Provide the [x, y] coordinate of the cell's center where the given text is located.  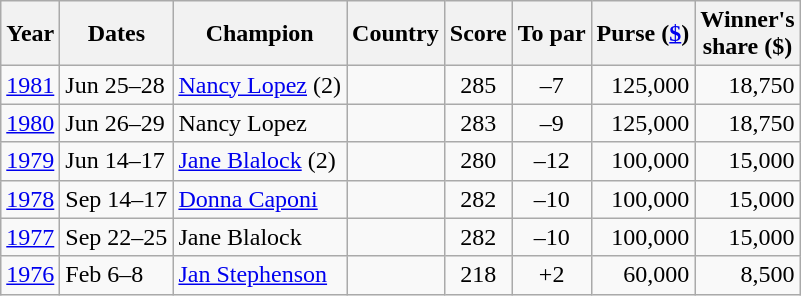
Year [30, 34]
1978 [30, 199]
Jun 26–29 [116, 123]
Feb 6–8 [116, 275]
Champion [260, 34]
60,000 [643, 275]
Nancy Lopez [260, 123]
–9 [552, 123]
Country [396, 34]
218 [478, 275]
Jane Blalock (2) [260, 161]
1976 [30, 275]
To par [552, 34]
+2 [552, 275]
Jane Blalock [260, 237]
Jun 25–28 [116, 85]
Dates [116, 34]
Purse ($) [643, 34]
1981 [30, 85]
Score [478, 34]
1980 [30, 123]
Winner'sshare ($) [748, 34]
–12 [552, 161]
283 [478, 123]
Sep 14–17 [116, 199]
Nancy Lopez (2) [260, 85]
8,500 [748, 275]
1979 [30, 161]
285 [478, 85]
Jun 14–17 [116, 161]
280 [478, 161]
1977 [30, 237]
Donna Caponi [260, 199]
–7 [552, 85]
Jan Stephenson [260, 275]
Sep 22–25 [116, 237]
